Pinpoint the cell where the given text exists, returning its [x, y] midpoint coordinate. 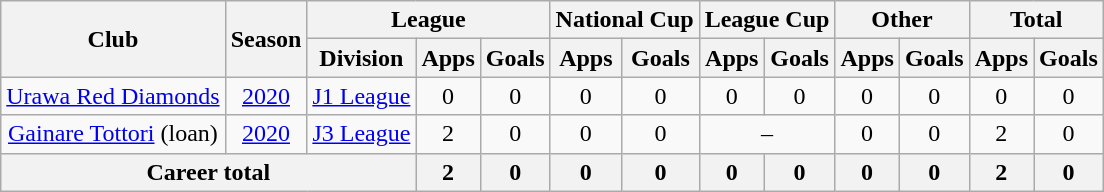
League Cup [767, 20]
Division [362, 58]
J3 League [362, 134]
Career total [208, 172]
Total [1036, 20]
J1 League [362, 96]
National Cup [624, 20]
Club [113, 39]
Gainare Tottori (loan) [113, 134]
Season [266, 39]
– [767, 134]
Other [902, 20]
Urawa Red Diamonds [113, 96]
League [428, 20]
